Provide the [X, Y] coordinate of the cell's center where the given text is located.  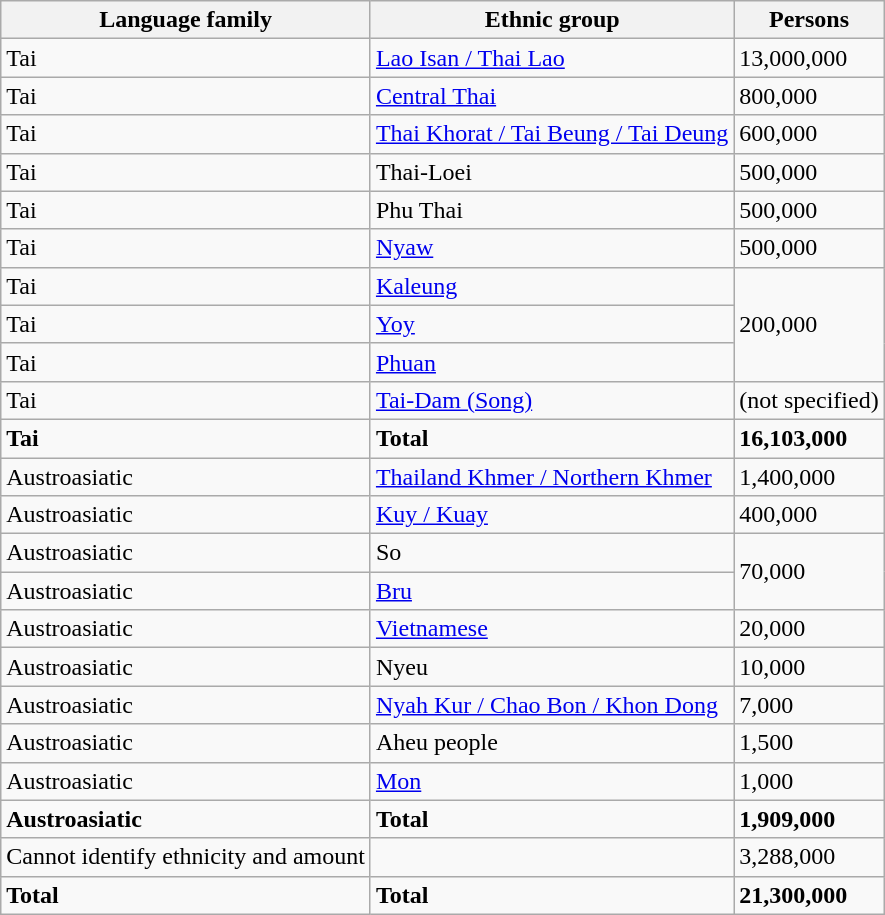
Aheu people [552, 743]
Mon [552, 781]
Thai Khorat / Tai Beung / Tai Deung [552, 134]
Kaleung [552, 286]
Persons [809, 20]
20,000 [809, 629]
Nyah Kur / Chao Bon / Khon Dong [552, 705]
Vietnamese [552, 629]
Cannot identify ethnicity and amount [186, 857]
Thai-Loei [552, 172]
70,000 [809, 572]
Phuan [552, 362]
21,300,000 [809, 895]
Central Thai [552, 96]
13,000,000 [809, 58]
400,000 [809, 515]
1,000 [809, 781]
Lao Isan / Thai Lao [552, 58]
16,103,000 [809, 438]
Ethnic group [552, 20]
200,000 [809, 324]
600,000 [809, 134]
Tai-Dam (Song) [552, 400]
10,000 [809, 667]
1,400,000 [809, 477]
Nyaw [552, 248]
(not specified) [809, 400]
3,288,000 [809, 857]
Language family [186, 20]
1,500 [809, 743]
1,909,000 [809, 819]
Phu Thai [552, 210]
Nyeu [552, 667]
Bru [552, 591]
7,000 [809, 705]
So [552, 553]
Thailand Khmer / Northern Khmer [552, 477]
Yoy [552, 324]
Kuy / Kuay [552, 515]
800,000 [809, 96]
